Capture the cell that displays the provided text and extract its (X, Y) central coordinate. 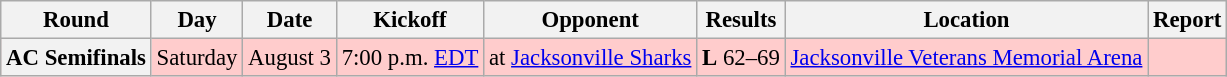
Results (741, 20)
Date (290, 20)
AC Semifinals (76, 58)
August 3 (290, 58)
Kickoff (410, 20)
Opponent (590, 20)
at Jacksonville Sharks (590, 58)
Jacksonville Veterans Memorial Arena (966, 58)
Day (197, 20)
Round (76, 20)
7:00 p.m. EDT (410, 58)
Location (966, 20)
Saturday (197, 58)
L 62–69 (741, 58)
Report (1188, 20)
